Output the [X, Y] coordinate of the center of the cell containing the given text.  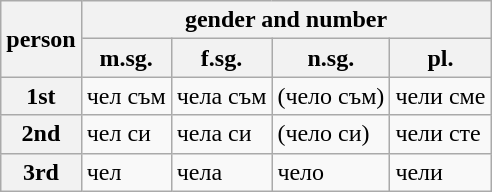
pl. [440, 58]
чели сме [440, 96]
чел [126, 172]
n.sg. [331, 58]
person [41, 39]
3rd [41, 172]
чела [222, 172]
чела си [222, 134]
gender and number [286, 20]
чело [331, 172]
1st [41, 96]
чела съм [222, 96]
чел съм [126, 96]
2nd [41, 134]
чели [440, 172]
чели сте [440, 134]
(чело си) [331, 134]
(чело съм) [331, 96]
f.sg. [222, 58]
m.sg. [126, 58]
чел си [126, 134]
